Determine the [X, Y] coordinate at the center of the cell enclosing the given text.  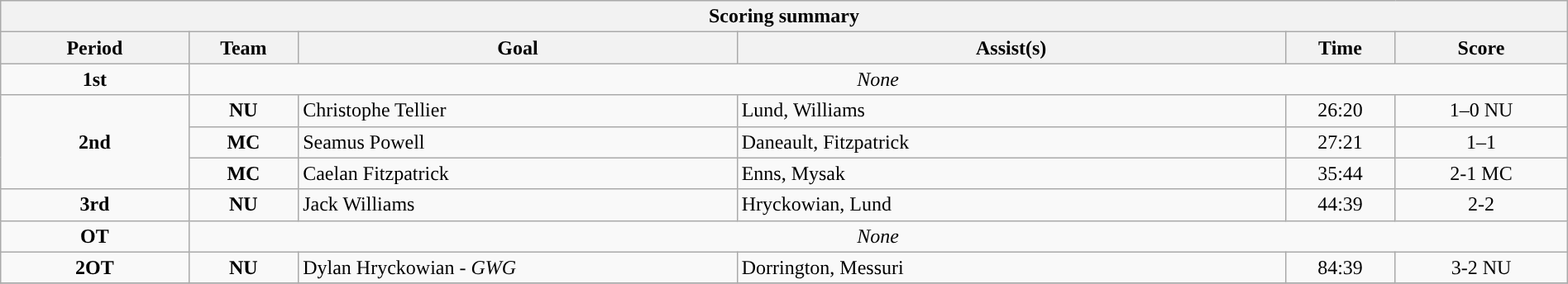
Daneault, Fitzpatrick [1011, 142]
1st [94, 79]
Christophe Tellier [518, 111]
Team [243, 48]
Seamus Powell [518, 142]
Lund, Williams [1011, 111]
3rd [94, 205]
Scoring summary [784, 17]
2-2 [1481, 205]
2-1 MC [1481, 173]
27:21 [1340, 142]
Dylan Hryckowian - GWG [518, 267]
1–1 [1481, 142]
OT [94, 236]
Period [94, 48]
Hryckowian, Lund [1011, 205]
Caelan Fitzpatrick [518, 173]
Enns, Mysak [1011, 173]
Time [1340, 48]
Dorrington, Messuri [1011, 267]
35:44 [1340, 173]
3-2 NU [1481, 267]
26:20 [1340, 111]
2nd [94, 142]
2OT [94, 267]
1–0 NU [1481, 111]
84:39 [1340, 267]
Score [1481, 48]
Assist(s) [1011, 48]
Jack Williams [518, 205]
Goal [518, 48]
44:39 [1340, 205]
